Detect which cell encompasses the target text, then output its (X, Y) center coordinate. 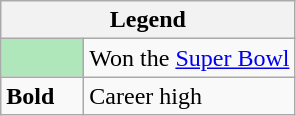
Career high (190, 96)
Bold (42, 96)
Legend (148, 20)
Won the Super Bowl (190, 58)
